Determine the (x, y) coordinate at the center of the cell enclosing the given text.  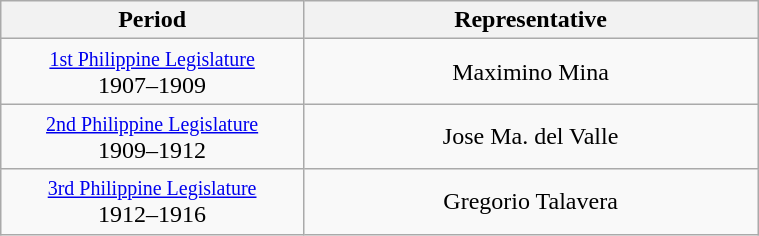
Maximino Mina (530, 72)
2nd Philippine Legislature1909–1912 (152, 136)
Period (152, 20)
Representative (530, 20)
Gregorio Talavera (530, 202)
3rd Philippine Legislature1912–1916 (152, 202)
1st Philippine Legislature1907–1909 (152, 72)
Jose Ma. del Valle (530, 136)
